For the text-containing cell, return its midpoint in [x, y] coordinate format. 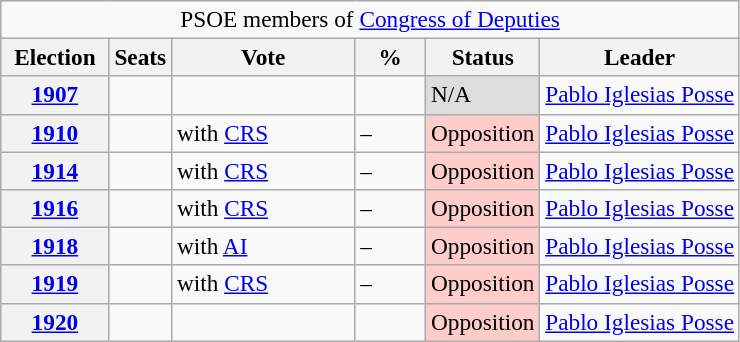
1916 [55, 208]
% [390, 57]
with AI [264, 246]
Leader [640, 57]
1920 [55, 322]
1910 [55, 133]
PSOE members of Congress of Deputies [370, 19]
1918 [55, 246]
Status [483, 57]
Seats [140, 57]
Vote [264, 57]
1907 [55, 95]
1919 [55, 284]
N/A [483, 95]
Election [55, 57]
1914 [55, 170]
